Detect which cell encompasses the target text, then output its [x, y] center coordinate. 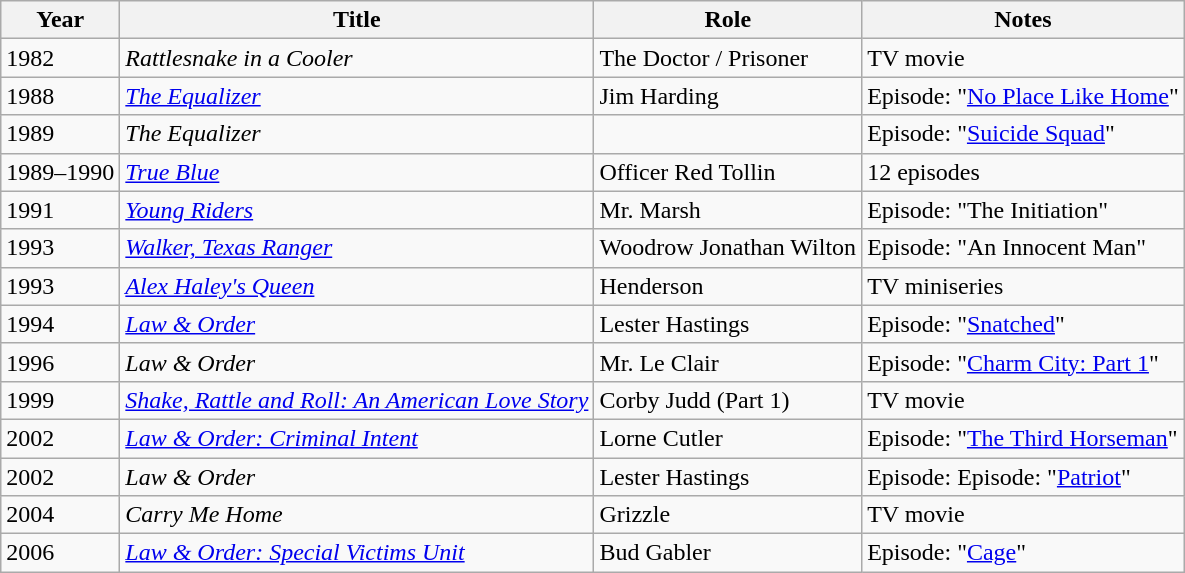
Woodrow Jonathan Wilton [728, 248]
Carry Me Home [357, 515]
1982 [60, 58]
Title [357, 20]
Episode: "The Initiation" [1024, 210]
Law & Order: Special Victims Unit [357, 553]
Episode: "Snatched" [1024, 324]
Officer Red Tollin [728, 172]
Henderson [728, 286]
Corby Judd (Part 1) [728, 400]
Alex Haley's Queen [357, 286]
1989 [60, 134]
1988 [60, 96]
Bud Gabler [728, 553]
1989–1990 [60, 172]
2006 [60, 553]
TV miniseries [1024, 286]
Role [728, 20]
Grizzle [728, 515]
True Blue [357, 172]
1994 [60, 324]
Episode: "An Innocent Man" [1024, 248]
Episode: "Suicide Squad" [1024, 134]
The Doctor / Prisoner [728, 58]
Shake, Rattle and Roll: An American Love Story [357, 400]
Year [60, 20]
1996 [60, 362]
Jim Harding [728, 96]
Lorne Cutler [728, 438]
Law & Order: Criminal Intent [357, 438]
1999 [60, 400]
Mr. Marsh [728, 210]
Notes [1024, 20]
1991 [60, 210]
Episode: "Charm City: Part 1" [1024, 362]
Episode: "No Place Like Home" [1024, 96]
12 episodes [1024, 172]
Young Riders [357, 210]
2004 [60, 515]
Rattlesnake in a Cooler [357, 58]
Walker, Texas Ranger [357, 248]
Episode: "Cage" [1024, 553]
Episode: "The Third Horseman" [1024, 438]
Episode: Episode: "Patriot" [1024, 477]
Mr. Le Clair [728, 362]
